Determine the (X, Y) coordinate at the center of the cell enclosing the given text.  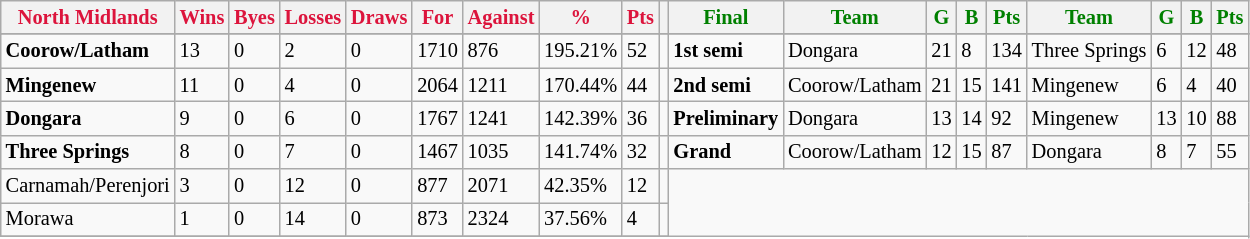
134 (1007, 51)
Grand (726, 152)
9 (202, 118)
141 (1007, 85)
877 (437, 186)
1710 (437, 51)
44 (640, 85)
Losses (313, 17)
Carnamah/Perenjori (88, 186)
1241 (502, 118)
2071 (502, 186)
1st semi (726, 51)
2324 (502, 219)
1767 (437, 118)
2064 (437, 85)
Wins (202, 17)
1467 (437, 152)
92 (1007, 118)
170.44% (580, 85)
Preliminary (726, 118)
876 (502, 51)
88 (1230, 118)
Final (726, 17)
11 (202, 85)
Draws (379, 17)
10 (1196, 118)
52 (640, 51)
2nd semi (726, 85)
195.21% (580, 51)
Against (502, 17)
North Midlands (88, 17)
42.35% (580, 186)
1211 (502, 85)
3 (202, 186)
Morawa (88, 219)
36 (640, 118)
Byes (254, 17)
55 (1230, 152)
40 (1230, 85)
2 (313, 51)
873 (437, 219)
37.56% (580, 219)
% (580, 17)
1035 (502, 152)
141.74% (580, 152)
48 (1230, 51)
142.39% (580, 118)
32 (640, 152)
1 (202, 219)
For (437, 17)
87 (1007, 152)
